Search for the cell housing the specified text and yield its (x, y) center coordinate. 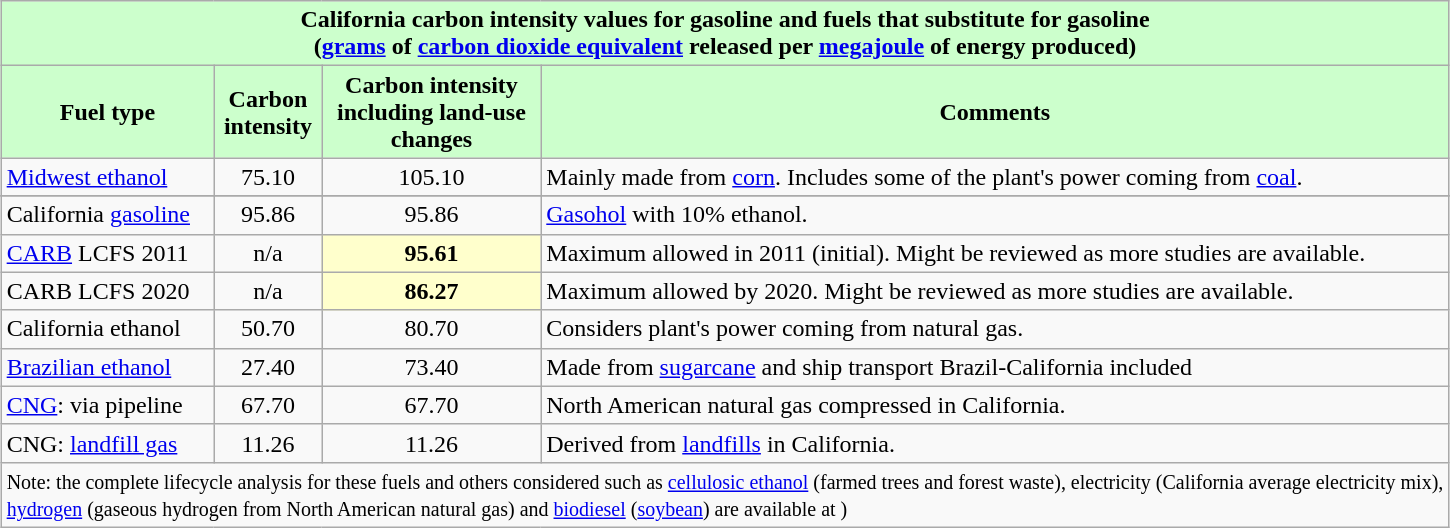
95.61 (432, 253)
Maximum allowed in 2011 (initial). Might be reviewed as more studies are available. (995, 253)
CNG: via pipeline (108, 405)
California ethanol (108, 329)
Mainly made from corn. Includes some of the plant's power coming from coal. (995, 177)
Derived from landfills in California. (995, 443)
80.70 (432, 329)
Carbonintensity (268, 112)
Fuel type (108, 112)
Maximum allowed by 2020. Might be reviewed as more studies are available. (995, 291)
CARB LCFS 2011 (108, 253)
73.40 (432, 367)
Brazilian ethanol (108, 367)
Gasohol with 10% ethanol. (995, 215)
North American natural gas compressed in California. (995, 405)
86.27 (432, 291)
50.70 (268, 329)
105.10 (432, 177)
Comments (995, 112)
California gasoline (108, 215)
Midwest ethanol (108, 177)
CARB LCFS 2020 (108, 291)
Carbon intensity including land-usechanges (432, 112)
27.40 (268, 367)
CNG: landfill gas (108, 443)
Made from sugarcane and ship transport Brazil-California included (995, 367)
75.10 (268, 177)
Considers plant's power coming from natural gas. (995, 329)
